Locate the cell with the specified text and output its (X, Y) center coordinate. 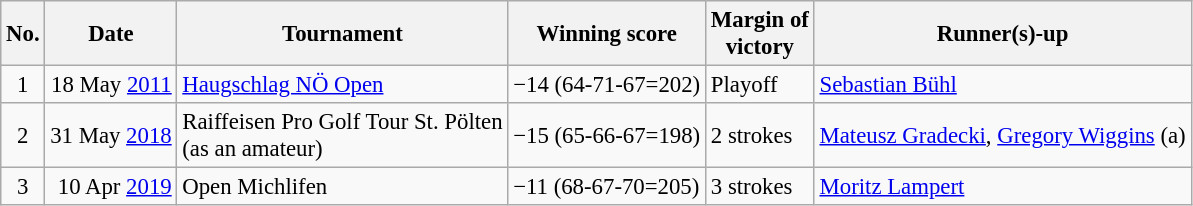
1 (23, 85)
Mateusz Gradecki, Gregory Wiggins (a) (1002, 136)
No. (23, 34)
Raiffeisen Pro Golf Tour St. Pölten(as an amateur) (342, 136)
3 strokes (760, 187)
Haugschlag NÖ Open (342, 85)
−14 (64-71-67=202) (607, 85)
2 (23, 136)
Open Michlifen (342, 187)
Sebastian Bühl (1002, 85)
Runner(s)-up (1002, 34)
Winning score (607, 34)
10 Apr 2019 (111, 187)
3 (23, 187)
Margin ofvictory (760, 34)
−11 (68-67-70=205) (607, 187)
18 May 2011 (111, 85)
2 strokes (760, 136)
31 May 2018 (111, 136)
Tournament (342, 34)
Date (111, 34)
Playoff (760, 85)
Moritz Lampert (1002, 187)
−15 (65-66-67=198) (607, 136)
